Detect which cell encompasses the target text, then output its [X, Y] center coordinate. 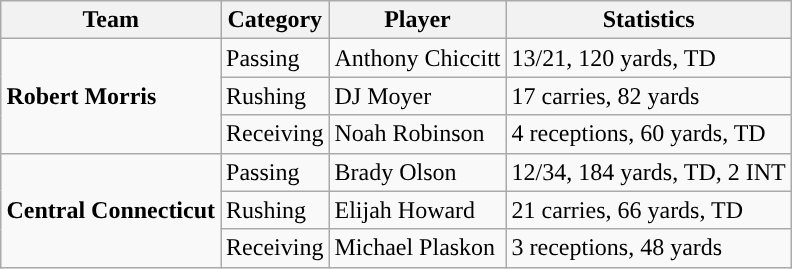
Noah Robinson [418, 134]
Anthony Chiccitt [418, 58]
21 carries, 66 yards, TD [648, 210]
3 receptions, 48 yards [648, 248]
13/21, 120 yards, TD [648, 58]
Robert Morris [111, 96]
Brady Olson [418, 172]
DJ Moyer [418, 96]
Category [275, 20]
Statistics [648, 20]
Michael Plaskon [418, 248]
Central Connecticut [111, 210]
Player [418, 20]
12/34, 184 yards, TD, 2 INT [648, 172]
17 carries, 82 yards [648, 96]
Team [111, 20]
4 receptions, 60 yards, TD [648, 134]
Elijah Howard [418, 210]
